Determine the [x, y] coordinate at the center of the cell enclosing the given text.  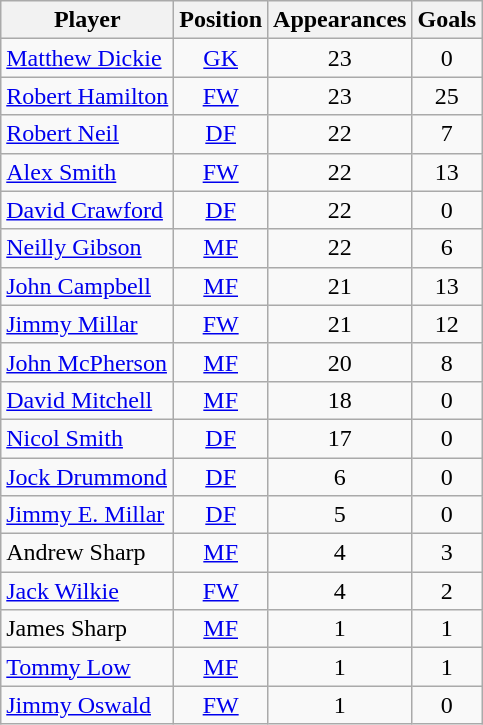
3 [447, 553]
David Mitchell [88, 400]
Goals [447, 20]
Jimmy Oswald [88, 705]
Matthew Dickie [88, 58]
Robert Hamilton [88, 96]
Player [88, 20]
25 [447, 96]
7 [447, 134]
Robert Neil [88, 134]
Nicol Smith [88, 438]
Alex Smith [88, 172]
Appearances [340, 20]
Jimmy Millar [88, 324]
2 [447, 591]
Tommy Low [88, 667]
GK [221, 58]
Jock Drummond [88, 477]
Andrew Sharp [88, 553]
John Campbell [88, 286]
John McPherson [88, 362]
20 [340, 362]
Position [221, 20]
12 [447, 324]
James Sharp [88, 629]
Jimmy E. Millar [88, 515]
Neilly Gibson [88, 248]
David Crawford [88, 210]
5 [340, 515]
8 [447, 362]
18 [340, 400]
Jack Wilkie [88, 591]
17 [340, 438]
